Pinpoint the cell where the given text exists, returning its [X, Y] midpoint coordinate. 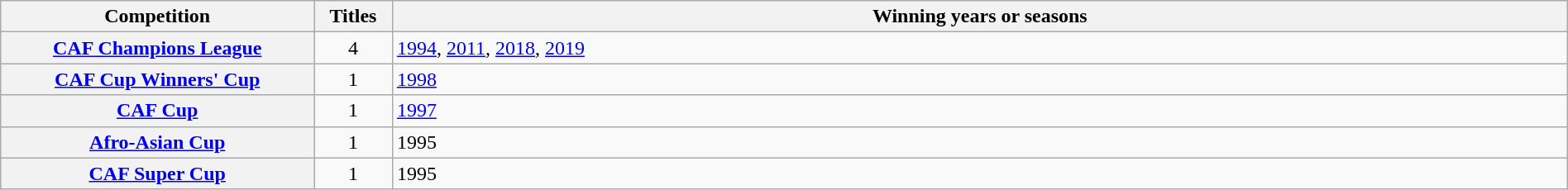
1997 [979, 111]
CAF Super Cup [157, 173]
1998 [979, 79]
Titles [354, 17]
Winning years or seasons [979, 17]
4 [354, 48]
1994, 2011, 2018, 2019 [979, 48]
Competition [157, 17]
CAF Champions League [157, 48]
CAF Cup [157, 111]
Afro-Asian Cup [157, 142]
CAF Cup Winners' Cup [157, 79]
